Output the [X, Y] coordinate of the center of the cell containing the given text.  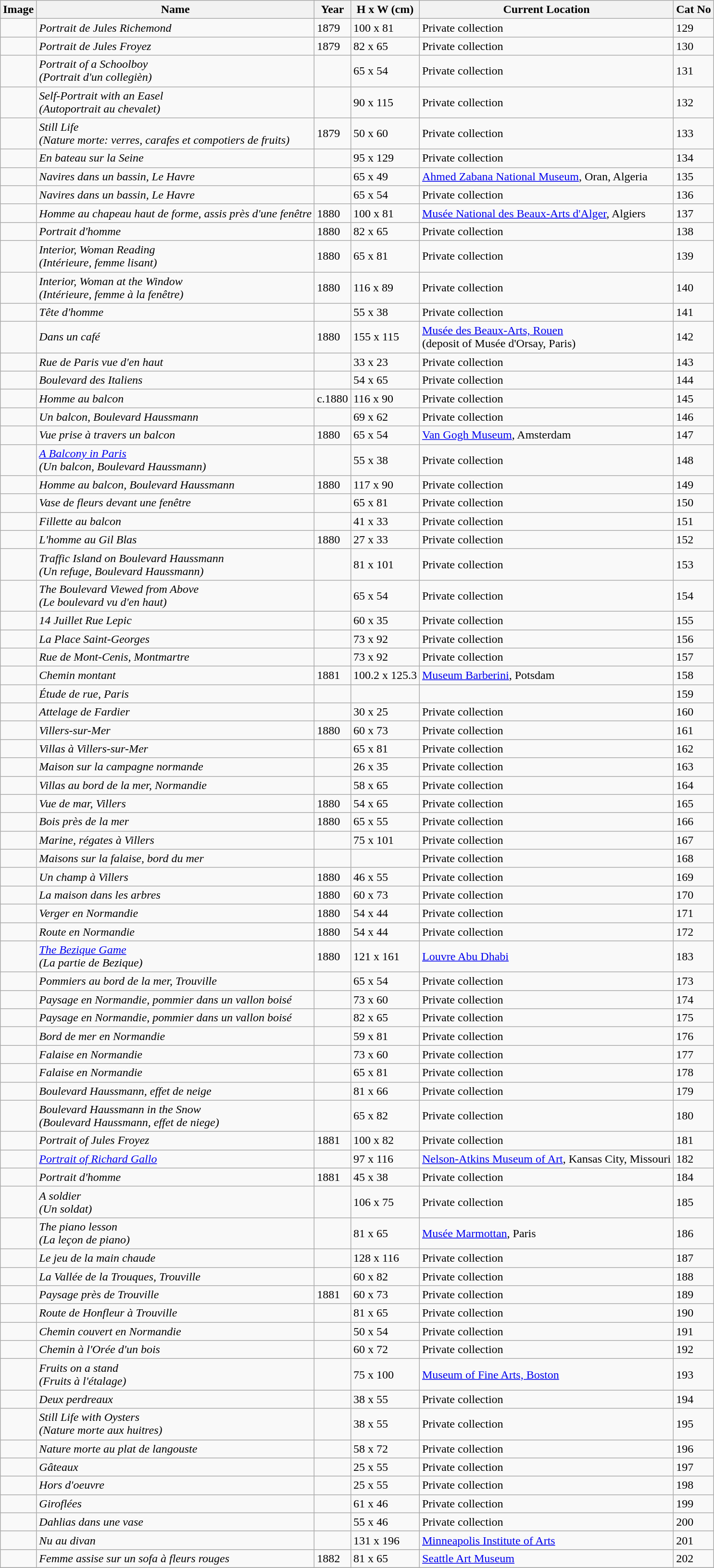
116 x 90 [385, 399]
Bord de mer en Normandie [175, 1036]
Year [333, 10]
165 [694, 803]
Nelson-Atkins Museum of Art, Kansas City, Missouri [546, 1159]
60 x 82 [385, 1277]
166 [694, 822]
Vue de mar, Villers [175, 803]
187 [694, 1258]
156 [694, 639]
Van Gogh Museum, Amsterdam [546, 435]
183 [694, 957]
191 [694, 1331]
Interior, Woman Reading (Intérieure, femme lisant) [175, 256]
151 [694, 521]
Homme au balcon, Boulevard Haussmann [175, 485]
184 [694, 1177]
138 [694, 231]
195 [694, 1424]
180 [694, 1116]
33 x 23 [385, 362]
Louvre Abu Dhabi [546, 957]
45 x 38 [385, 1177]
Pommiers au bord de la mer, Trouville [175, 981]
Portrait of a Schoolboy (Portrait d'un collegièn) [175, 71]
162 [694, 749]
The Bezique Game (La partie de Bezique) [175, 957]
200 [694, 1522]
Still Life (Nature morte: verres, carafes et compotiers de fruits) [175, 134]
181 [694, 1141]
75 x 101 [385, 840]
58 x 72 [385, 1449]
La maison dans les arbres [175, 895]
Nature morte au plat de langouste [175, 1449]
c.1880 [333, 399]
174 [694, 1000]
141 [694, 313]
196 [694, 1449]
Giroflées [175, 1504]
Chemin couvert en Normandie [175, 1331]
Vase de fleurs devant une fenêtre [175, 503]
65 x 49 [385, 176]
97 x 116 [385, 1159]
Villas au bord de la mer, Normandie [175, 785]
Homme au chapeau haut de forme, assis près d'une fenêtre [175, 213]
90 x 115 [385, 102]
La Vallée de la Trouques, Trouville [175, 1277]
106 x 75 [385, 1202]
139 [694, 256]
188 [694, 1277]
Rue de Paris vue d'en haut [175, 362]
Fruits on a stand (Fruits à l'étalage) [175, 1374]
Route en Normandie [175, 931]
100 x 82 [385, 1141]
129 [694, 28]
182 [694, 1159]
185 [694, 1202]
1882 [333, 1558]
100.2 x 125.3 [385, 676]
Vue prise à travers un balcon [175, 435]
136 [694, 195]
Fillette au balcon [175, 521]
Maisons sur la falaise, bord du mer [175, 858]
69 x 62 [385, 417]
Dahlias dans une vase [175, 1522]
147 [694, 435]
172 [694, 931]
95 x 129 [385, 158]
161 [694, 730]
Chemin à l'Orée d'un bois [175, 1350]
Chemin montant [175, 676]
146 [694, 417]
197 [694, 1467]
194 [694, 1399]
148 [694, 460]
81 x 66 [385, 1091]
Boulevard Haussmann, effet de neige [175, 1091]
116 x 89 [385, 288]
Ahmed Zabana National Museum, Oran, Algeria [546, 176]
159 [694, 694]
155 [694, 620]
Le jeu de la main chaude [175, 1258]
Femme assise sur un sofa à fleurs rouges [175, 1558]
135 [694, 176]
128 x 116 [385, 1258]
65 x 82 [385, 1116]
158 [694, 676]
A soldier (Un soldat) [175, 1202]
Minneapolis Institute of Arts [546, 1540]
157 [694, 657]
Museum of Fine Arts, Boston [546, 1374]
153 [694, 564]
140 [694, 288]
137 [694, 213]
Portrait of Richard Gallo [175, 1159]
171 [694, 913]
A Balcony in Paris (Un balcon, Boulevard Haussmann) [175, 460]
198 [694, 1485]
131 x 196 [385, 1540]
75 x 100 [385, 1374]
Cat No [694, 10]
Tête d'homme [175, 313]
121 x 161 [385, 957]
173 [694, 981]
189 [694, 1295]
Bois près de la mer [175, 822]
142 [694, 338]
Name [175, 10]
Villas à Villers-sur-Mer [175, 749]
Dans un café [175, 338]
81 x 101 [385, 564]
131 [694, 71]
50 x 54 [385, 1331]
Attelage de Fardier [175, 712]
178 [694, 1073]
Nu au divan [175, 1540]
Portrait de Jules Richemond [175, 28]
The piano lesson (La leçon de piano) [175, 1233]
Villers-sur-Mer [175, 730]
Portrait de Jules Froyez [175, 46]
Self-Portrait with an Easel (Autoportrait au chevalet) [175, 102]
Un champ à Villers [175, 877]
Boulevard Haussmann in the Snow (Boulevard Haussmann, effet de niege) [175, 1116]
144 [694, 380]
60 x 35 [385, 620]
154 [694, 595]
14 Juillet Rue Lepic [175, 620]
199 [694, 1504]
26 x 35 [385, 767]
Seattle Art Museum [546, 1558]
50 x 60 [385, 134]
167 [694, 840]
Gâteaux [175, 1467]
Traffic Island on Boulevard Haussmann (Un refuge, Boulevard Haussmann) [175, 564]
163 [694, 767]
L'homme au Gil Blas [175, 539]
Marine, régates à Villers [175, 840]
58 x 65 [385, 785]
155 x 115 [385, 338]
Homme au balcon [175, 399]
46 x 55 [385, 877]
27 x 33 [385, 539]
190 [694, 1313]
60 x 72 [385, 1350]
192 [694, 1350]
Hors d'oeuvre [175, 1485]
130 [694, 46]
Current Location [546, 10]
160 [694, 712]
143 [694, 362]
164 [694, 785]
175 [694, 1018]
170 [694, 895]
Boulevard des Italiens [175, 380]
Route de Honfleur à Trouville [175, 1313]
193 [694, 1374]
Maison sur la campagne normande [175, 767]
186 [694, 1233]
55 x 46 [385, 1522]
61 x 46 [385, 1504]
Interior, Woman at the Window (Intérieure, femme à la fenêtre) [175, 288]
30 x 25 [385, 712]
The Boulevard Viewed from Above (Le boulevard vu d'en haut) [175, 595]
Paysage près de Trouville [175, 1295]
149 [694, 485]
59 x 81 [385, 1036]
169 [694, 877]
Verger en Normandie [175, 913]
Rue de Mont-Cenis, Montmartre [175, 657]
Étude de rue, Paris [175, 694]
152 [694, 539]
H x W (cm) [385, 10]
177 [694, 1054]
132 [694, 102]
179 [694, 1091]
168 [694, 858]
Musée Marmottan, Paris [546, 1233]
Musée National des Beaux-Arts d'Alger, Algiers [546, 213]
Deux perdreaux [175, 1399]
En bateau sur la Seine [175, 158]
41 x 33 [385, 521]
Still Life with Oysters (Nature morte aux huitres) [175, 1424]
176 [694, 1036]
Image [18, 10]
Musée des Beaux-Arts, Rouen (deposit of Musée d'Orsay, Paris) [546, 338]
134 [694, 158]
133 [694, 134]
Un balcon, Boulevard Haussmann [175, 417]
145 [694, 399]
201 [694, 1540]
117 x 90 [385, 485]
Museum Barberini, Potsdam [546, 676]
Portrait of Jules Froyez [175, 1141]
150 [694, 503]
65 x 55 [385, 822]
La Place Saint-Georges [175, 639]
202 [694, 1558]
